From the cell containing the given text, extract its center point as [X, Y] coordinate. 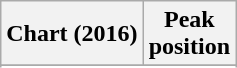
Chart (2016) [72, 34]
Peakposition [189, 34]
